Scan for the cell matching the given text and deliver its [x, y] coordinate at center. 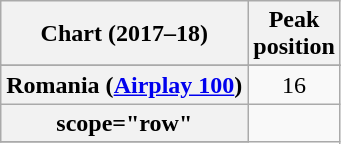
Chart (2017–18) [124, 34]
scope="row" [124, 123]
Romania (Airplay 100) [124, 85]
16 [294, 85]
Peak position [294, 34]
